Pinpoint the cell where the given text exists, returning its [X, Y] midpoint coordinate. 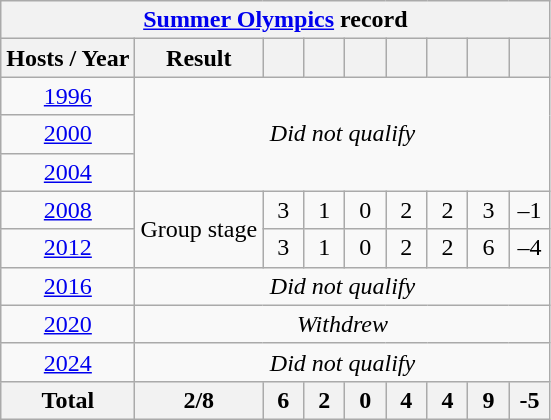
Result [199, 58]
Group stage [199, 229]
Hosts / Year [68, 58]
9 [488, 400]
2000 [68, 134]
2024 [68, 362]
Withdrew [342, 324]
–1 [530, 210]
–4 [530, 248]
2020 [68, 324]
Total [68, 400]
2016 [68, 286]
2/8 [199, 400]
-5 [530, 400]
Summer Olympics record [276, 20]
2004 [68, 172]
1996 [68, 96]
2012 [68, 248]
2008 [68, 210]
